Capture the cell that displays the provided text and extract its (X, Y) central coordinate. 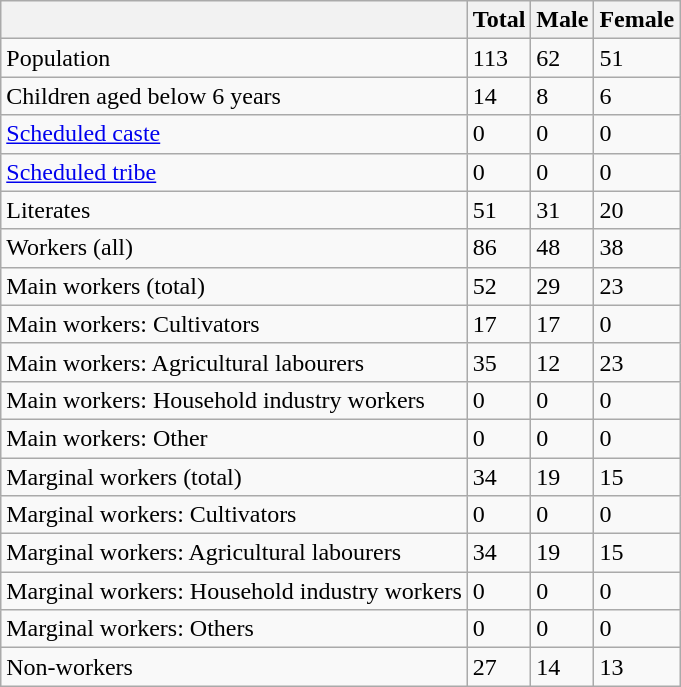
27 (499, 667)
13 (637, 667)
Marginal workers (total) (234, 477)
Main workers: Cultivators (234, 324)
31 (562, 210)
Children aged below 6 years (234, 96)
Main workers: Household industry workers (234, 400)
35 (499, 362)
Population (234, 58)
20 (637, 210)
113 (499, 58)
86 (499, 248)
6 (637, 96)
48 (562, 248)
Total (499, 20)
Male (562, 20)
Marginal workers: Others (234, 629)
Marginal workers: Agricultural labourers (234, 553)
Literates (234, 210)
52 (499, 286)
Marginal workers: Household industry workers (234, 591)
Main workers: Agricultural labourers (234, 362)
38 (637, 248)
8 (562, 96)
Scheduled tribe (234, 172)
Workers (all) (234, 248)
62 (562, 58)
Female (637, 20)
29 (562, 286)
Main workers: Other (234, 438)
Scheduled caste (234, 134)
Marginal workers: Cultivators (234, 515)
Main workers (total) (234, 286)
12 (562, 362)
Non-workers (234, 667)
